Output the [x, y] coordinate of the center of the cell containing the given text.  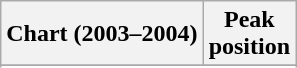
Peakposition [249, 34]
Chart (2003–2004) [102, 34]
